Find where the given text appears and provide that cell's center as [x, y] coordinate. 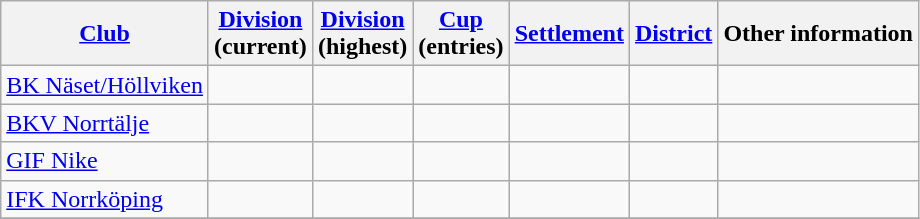
Division (current) [260, 34]
BK Näset/Höllviken [105, 85]
Other information [818, 34]
Settlement [569, 34]
IFK Norrköping [105, 199]
Cup (entries) [461, 34]
BKV Norrtälje [105, 123]
GIF Nike [105, 161]
Club [105, 34]
District [673, 34]
Division (highest) [362, 34]
